Return (x, y) of the center of cell containing provided text 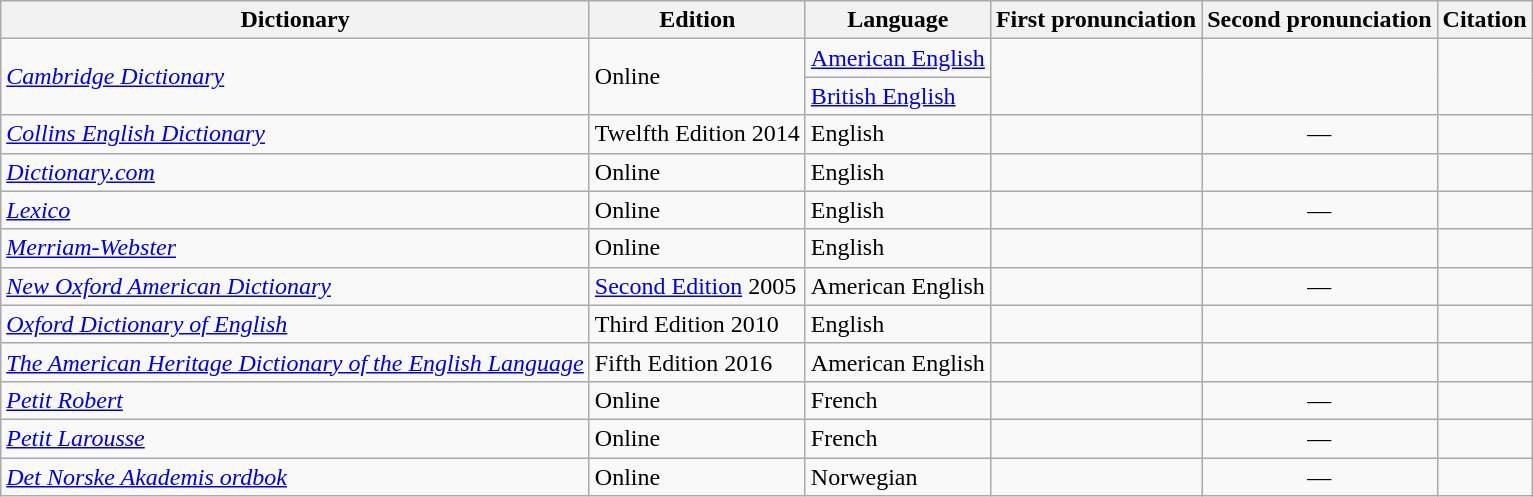
Lexico (296, 210)
Petit Robert (296, 400)
British English (898, 96)
Second Edition 2005 (697, 286)
Norwegian (898, 477)
Third Edition 2010 (697, 324)
Collins English Dictionary (296, 134)
Second pronunciation (1320, 20)
Merriam-Webster (296, 248)
Fifth Edition 2016 (697, 362)
Cambridge Dictionary (296, 77)
First pronunciation (1096, 20)
Edition (697, 20)
The American Heritage Dictionary of the English Language (296, 362)
Det Norske Akademis ordbok (296, 477)
Petit Larousse (296, 438)
Dictionary.com (296, 172)
Language (898, 20)
Dictionary (296, 20)
Twelfth Edition 2014 (697, 134)
Citation (1484, 20)
New Oxford American Dictionary (296, 286)
Oxford Dictionary of English (296, 324)
